Determine the [X, Y] coordinate at the center of the cell enclosing the given text.  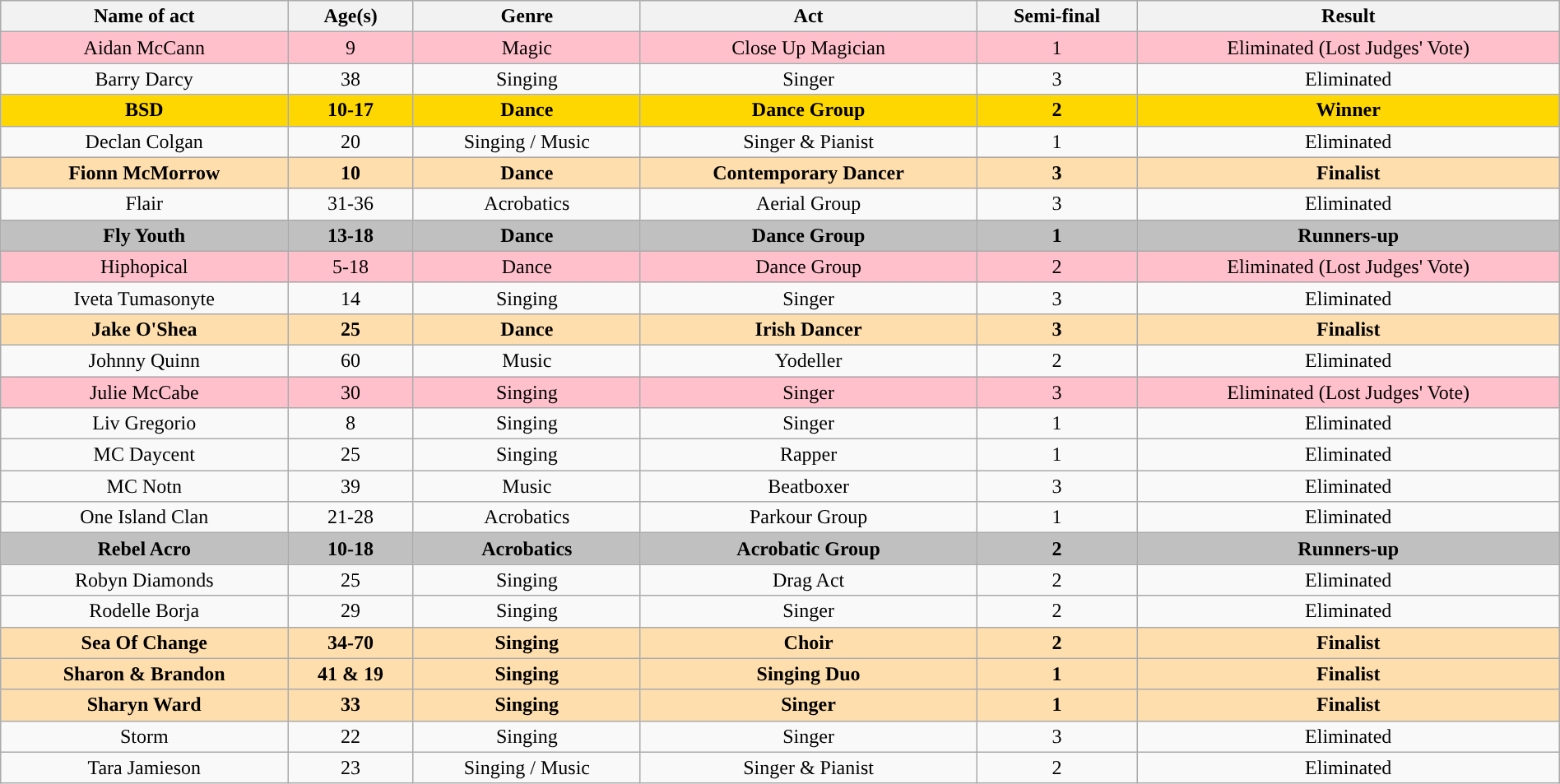
Johnny Quinn [145, 360]
Fly Youth [145, 235]
Aerial Group [808, 204]
20 [351, 141]
Barry Darcy [145, 79]
Irish Dancer [808, 329]
Result [1348, 16]
Winner [1348, 110]
21-28 [351, 517]
Rodelle Borja [145, 611]
23 [351, 768]
10 [351, 173]
Sharon & Brandon [145, 674]
Rapper [808, 455]
Storm [145, 736]
30 [351, 392]
Yodeller [808, 360]
BSD [145, 110]
Act [808, 16]
Robyn Diamonds [145, 580]
29 [351, 611]
Semi-final [1056, 16]
MC Notn [145, 486]
8 [351, 424]
Tara Jamieson [145, 768]
Iveta Tumasonyte [145, 298]
Declan Colgan [145, 141]
10-17 [351, 110]
Name of act [145, 16]
9 [351, 48]
Sea Of Change [145, 643]
14 [351, 298]
38 [351, 79]
22 [351, 736]
Sharyn Ward [145, 705]
Beatboxer [808, 486]
Contemporary Dancer [808, 173]
10-18 [351, 549]
Age(s) [351, 16]
Aidan McCann [145, 48]
Genre [527, 16]
31-36 [351, 204]
5-18 [351, 267]
Fionn McMorrow [145, 173]
41 & 19 [351, 674]
Acrobatic Group [808, 549]
Magic [527, 48]
Flair [145, 204]
Julie McCabe [145, 392]
Hiphopical [145, 267]
Singing Duo [808, 674]
MC Daycent [145, 455]
34-70 [351, 643]
Close Up Magician [808, 48]
Drag Act [808, 580]
Jake O'Shea [145, 329]
13-18 [351, 235]
Choir [808, 643]
One Island Clan [145, 517]
Rebel Acro [145, 549]
Parkour Group [808, 517]
Liv Gregorio [145, 424]
60 [351, 360]
33 [351, 705]
39 [351, 486]
